Return the (X, Y) coordinate for the center point of the cell that contains the specified text.  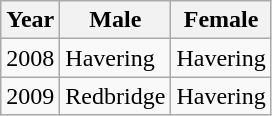
Male (116, 20)
Redbridge (116, 96)
Year (30, 20)
Female (221, 20)
2008 (30, 58)
2009 (30, 96)
